Capture the cell that displays the provided text and extract its (x, y) central coordinate. 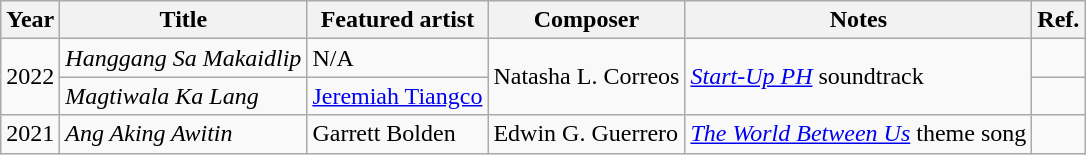
2022 (30, 77)
Edwin G. Guerrero (586, 134)
Jeremiah Tiangco (398, 96)
Garrett Bolden (398, 134)
Start-Up PH soundtrack (858, 77)
Ang Aking Awitin (184, 134)
Notes (858, 20)
2021 (30, 134)
Ref. (1058, 20)
N/A (398, 58)
Hanggang Sa Makaidlip (184, 58)
Title (184, 20)
Year (30, 20)
Featured artist (398, 20)
The World Between Us theme song (858, 134)
Natasha L. Correos (586, 77)
Magtiwala Ka Lang (184, 96)
Composer (586, 20)
